Capture the cell that displays the provided text and extract its [X, Y] central coordinate. 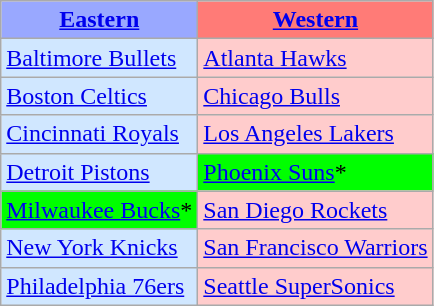
Atlanta Hawks [316, 58]
Baltimore Bullets [100, 58]
Eastern [100, 20]
Cincinnati Royals [100, 134]
Detroit Pistons [100, 172]
New York Knicks [100, 248]
San Francisco Warriors [316, 248]
San Diego Rockets [316, 210]
Boston Celtics [100, 96]
Philadelphia 76ers [100, 286]
Phoenix Suns* [316, 172]
Los Angeles Lakers [316, 134]
Western [316, 20]
Milwaukee Bucks* [100, 210]
Chicago Bulls [316, 96]
Seattle SuperSonics [316, 286]
